Capture the cell that displays the provided text and extract its [X, Y] central coordinate. 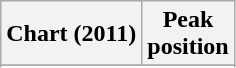
Chart (2011) [72, 34]
Peakposition [188, 34]
